Provide the (x, y) coordinate of the cell's center where the given text is located.  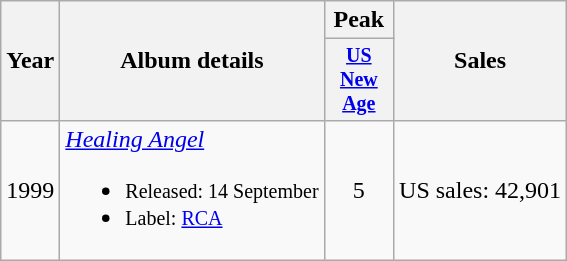
Year (30, 61)
Sales (480, 61)
1999 (30, 190)
Healing AngelReleased: 14 SeptemberLabel: RCA (192, 190)
US sales: 42,901 (480, 190)
Album details (192, 61)
US New Age (358, 80)
Peak (358, 20)
5 (358, 190)
